Provide the (X, Y) coordinate of the cell's center where the given text is located.  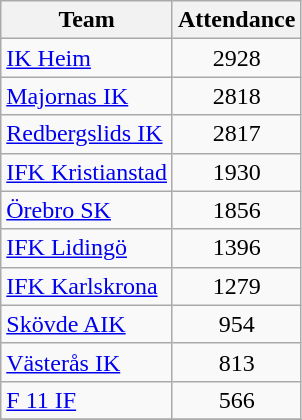
IK Heim (87, 58)
IFK Lidingö (87, 248)
813 (236, 362)
954 (236, 324)
566 (236, 400)
2818 (236, 96)
IFK Kristianstad (87, 172)
Majornas IK (87, 96)
2817 (236, 134)
Redbergslids IK (87, 134)
1856 (236, 210)
IFK Karlskrona (87, 286)
1396 (236, 248)
1279 (236, 286)
Västerås IK (87, 362)
Team (87, 20)
2928 (236, 58)
Skövde AIK (87, 324)
F 11 IF (87, 400)
Attendance (236, 20)
Örebro SK (87, 210)
1930 (236, 172)
